Capture the cell that displays the provided text and extract its [X, Y] central coordinate. 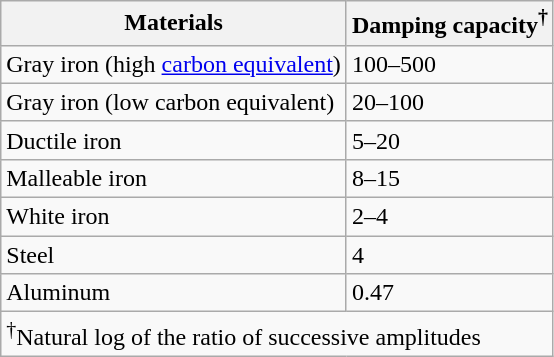
8–15 [450, 178]
20–100 [450, 102]
4 [450, 255]
Steel [174, 255]
Malleable iron [174, 178]
White iron [174, 217]
Aluminum [174, 293]
100–500 [450, 64]
0.47 [450, 293]
5–20 [450, 140]
†Natural log of the ratio of successive amplitudes [278, 334]
2–4 [450, 217]
Damping capacity† [450, 24]
Gray iron (low carbon equivalent) [174, 102]
Materials [174, 24]
Gray iron (high carbon equivalent) [174, 64]
Ductile iron [174, 140]
